Scan for the cell matching the given text and deliver its [x, y] coordinate at center. 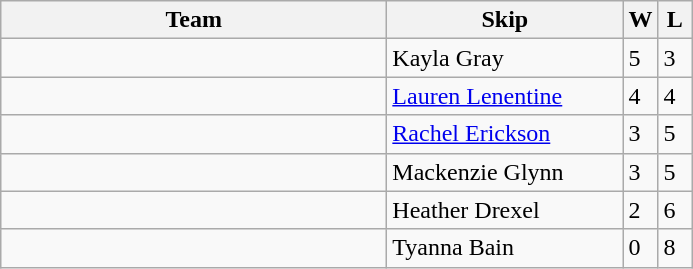
Kayla Gray [505, 58]
Tyanna Bain [505, 248]
Skip [505, 20]
2 [640, 210]
W [640, 20]
Heather Drexel [505, 210]
6 [675, 210]
Team [194, 20]
Lauren Lenentine [505, 96]
Mackenzie Glynn [505, 172]
L [675, 20]
Rachel Erickson [505, 134]
0 [640, 248]
8 [675, 248]
